Determine the (x, y) coordinate at the center of the cell enclosing the given text.  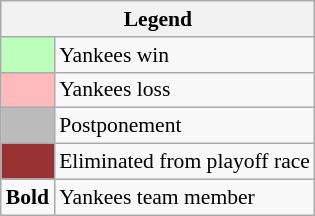
Bold (28, 197)
Yankees loss (184, 90)
Yankees win (184, 55)
Legend (158, 19)
Eliminated from playoff race (184, 162)
Yankees team member (184, 197)
Postponement (184, 126)
